Pinpoint the cell where the given text exists, returning its (x, y) midpoint coordinate. 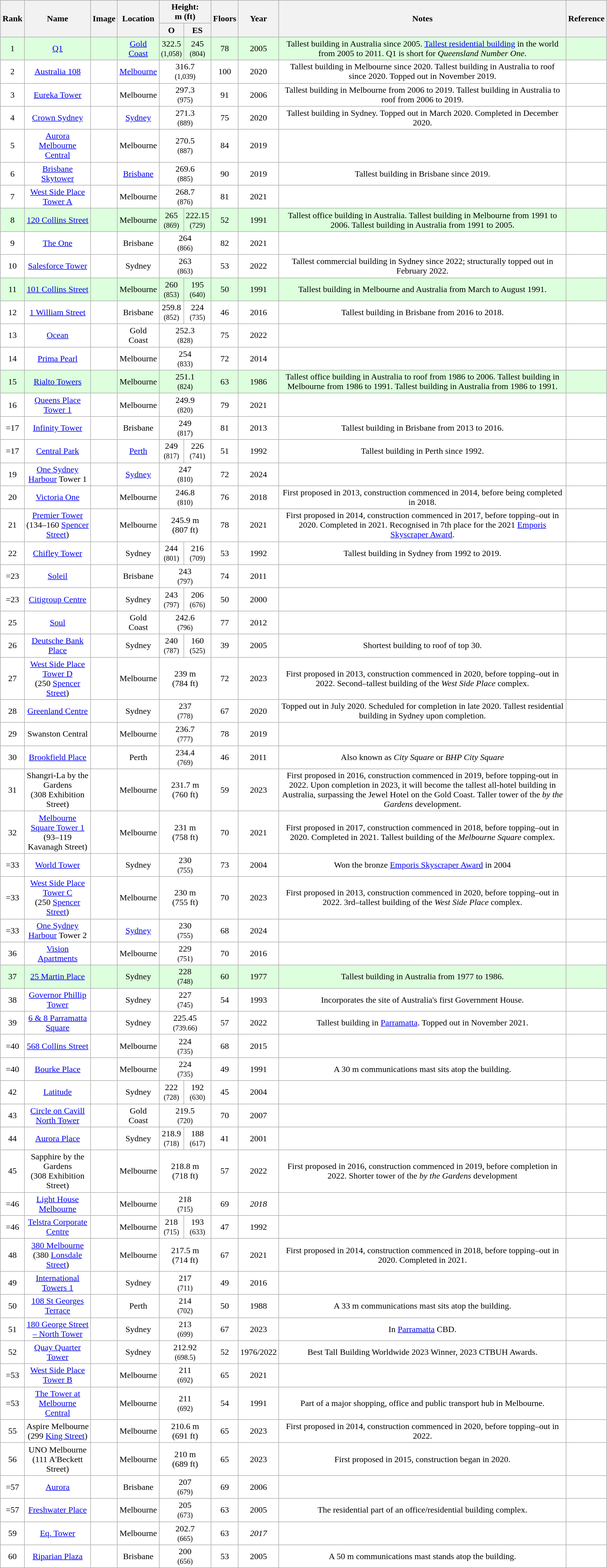
268.7(876) (185, 197)
Tallest building in Sydney from 1992 to 2019. (422, 553)
One Sydney Harbour Tower 2 (58, 930)
160(525) (198, 645)
Australia 108 (58, 72)
Telstra Corporate Centre (58, 1227)
Infinity Tower (58, 428)
91 (225, 95)
229(751) (185, 954)
Aurora Place (58, 1138)
World Tower (58, 865)
217.5 m(714 ft) (185, 1255)
20 (13, 497)
225.45(739.66) (185, 1023)
Premier Tower(134–160 Spencer Street) (58, 525)
14 (13, 359)
249.9(820) (185, 405)
42 (13, 1092)
269.6(885) (185, 173)
The Tower at Melbourne Central (58, 1403)
West Side Place Tower B (58, 1375)
Brisbane Skytower (58, 173)
44 (13, 1138)
1986 (258, 382)
231 m(758 ft) (185, 832)
West Side Place Tower A (58, 197)
Central Park (58, 451)
206(676) (198, 599)
240(787) (171, 645)
245.9 m(807 ft) (185, 525)
270.5(887) (185, 146)
228(748) (185, 976)
218.8 m(718 ft) (185, 1171)
Brookfield Place (58, 758)
55 (13, 1431)
Victoria One (58, 497)
Ocean (58, 335)
Notes (422, 18)
2 (13, 72)
Crown Sydney (58, 118)
25 (13, 623)
One Sydney Harbour Tower 1 (58, 474)
297.3(975) (185, 95)
210.6 m(691 ft) (185, 1431)
216(709) (198, 553)
74 (225, 576)
Tallest building in Sydney. Topped out in March 2020. Completed in December 2020. (422, 118)
Soleil (58, 576)
214(702) (185, 1306)
13 (13, 335)
120 Collins Street (58, 220)
205(673) (185, 1510)
32 (13, 832)
245(804) (198, 48)
9 (13, 243)
227(745) (185, 1000)
251.1(824) (185, 382)
Deutsche Bank Place (58, 645)
Height:m (ft) (185, 12)
200(656) (185, 1556)
Rank (13, 18)
2001 (258, 1138)
16 (13, 405)
2012 (258, 623)
101 Collins Street (58, 289)
First proposed in 2013, construction commenced in 2020, before topping–out in 2022. Second–tallest building of the West Side Place complex. (422, 679)
6 & 8 Parramatta Square (58, 1023)
Swanston Central (58, 734)
263(863) (185, 266)
2007 (258, 1115)
31 (13, 790)
244(801) (171, 553)
260(853) (171, 289)
195(640) (198, 289)
26 (13, 645)
Citigroup Centre (58, 599)
79 (225, 405)
36 (13, 954)
Aurora Melbourne Central (58, 146)
ES (198, 30)
Sapphire by the Gardens(308 Exhibition Street) (58, 1171)
226(741) (198, 451)
82 (225, 243)
41 (225, 1138)
247(810) (185, 474)
265(869) (171, 220)
3 (13, 95)
230 m(755 ft) (185, 898)
222.15(729) (198, 220)
A 50 m communications mast stands atop the building. (422, 1556)
322.5(1,058) (171, 48)
Tallest building in Melbourne since 2020. Tallest building in Australia to roof since 2020. Topped out in November 2019. (422, 72)
4 (13, 118)
271.3(889) (185, 118)
Tallest building in Brisbane since 2019. (422, 173)
234.4(769) (185, 758)
48 (13, 1255)
21 (13, 525)
Name (58, 18)
Tallest building in Parramatta. Topped out in November 2021. (422, 1023)
Won the bronze Emporis Skyscraper Award in 2004 (422, 865)
380 Melbourne(380 Lonsdale Street) (58, 1255)
1976/2022 (258, 1352)
7 (13, 197)
77 (225, 623)
218.9(718) (171, 1138)
First proposed in 2014, construction commenced in 2020, before topping–out in 2022. (422, 1431)
Queens Place Tower 1 (58, 405)
Location (138, 18)
Best Tall Building Worldwide 2023 Winner, 2023 CTBUH Awards. (422, 1352)
15 (13, 382)
30 (13, 758)
207(679) (185, 1487)
Soul (58, 623)
108 St Georges Terrace (58, 1306)
231.7 m(760 ft) (185, 790)
212.92(698.5) (185, 1352)
19 (13, 474)
In Parramatta CBD. (422, 1329)
First proposed in 2014, construction commenced in 2018, before topping–out in 2020. Completed in 2021. (422, 1255)
28 (13, 711)
1993 (258, 1000)
International Towers 1 (58, 1283)
First proposed in 2015, construction began in 2020. (422, 1459)
2013 (258, 428)
O (171, 30)
A 33 m communications mast sits atop the building. (422, 1306)
1977 (258, 976)
Year (258, 18)
25 Martin Place (58, 976)
11 (13, 289)
Shortest building to roof of top 30. (422, 645)
Eq. Tower (58, 1533)
12 (13, 313)
Latitude (58, 1092)
2017 (258, 1533)
10 (13, 266)
239 m(784 ft) (185, 679)
6 (13, 173)
Governor Phillip Tower (58, 1000)
1 (13, 48)
246.8(810) (185, 497)
188(617) (198, 1138)
The One (58, 243)
76 (225, 497)
236.7(777) (185, 734)
316.7(1,039) (185, 72)
Tallest office building in Australia. Tallest building in Melbourne from 1991 to 2006. Tallest building in Australia from 1991 to 2005. (422, 220)
56 (13, 1459)
Aspire Melbourne(299 King Street) (58, 1431)
29 (13, 734)
West Side Place Tower D(250 Spencer Street) (58, 679)
First proposed in 2013, construction commenced in 2014, before being completed in 2018. (422, 497)
Freshwater Place (58, 1510)
90 (225, 173)
Rialto Towers (58, 382)
Bourke Place (58, 1069)
222(728) (171, 1092)
254(833) (185, 359)
47 (225, 1227)
Riparian Plaza (58, 1556)
Also known as City Square or BHP City Square (422, 758)
Tallest building in Perth since 1992. (422, 451)
2014 (258, 359)
259.8(852) (171, 313)
Salesforce Tower (58, 266)
Eureka Tower (58, 95)
73 (225, 865)
Floors (225, 18)
Prima Pearl (58, 359)
237(778) (185, 711)
Tallest building in Australia from 1977 to 1986. (422, 976)
8 (13, 220)
Chifley Tower (58, 553)
First proposed in 2016, construction commenced in 2019, before completion in 2022. Shorter tower of the by the Gardens development (422, 1171)
Image (104, 18)
Part of a major shopping, office and public transport hub in Melbourne. (422, 1403)
Reference (586, 18)
100 (225, 72)
Q1 (58, 48)
192(630) (198, 1092)
Greenland Centre (58, 711)
38 (13, 1000)
1 William Street (58, 313)
Topped out in July 2020. Scheduled for completion in late 2020. Tallest residential building in Sydney upon completion. (422, 711)
Tallest building in Melbourne and Australia from March to August 1991. (422, 289)
210 m(689 ft) (185, 1459)
242.6(796) (185, 623)
202.7(665) (185, 1533)
219.5(720) (185, 1115)
84 (225, 146)
Aurora (58, 1487)
Melbourne Square Tower 1(93–119 Kavanagh Street) (58, 832)
Tallest building in Melbourne from 2006 to 2019. Tallest building in Australia to roof from 2006 to 2019. (422, 95)
Tallest building in Brisbane from 2013 to 2016. (422, 428)
27 (13, 679)
2015 (258, 1046)
UNO Melbourne(111 A'Beckett Street) (58, 1459)
193(633) (198, 1227)
213(699) (185, 1329)
43 (13, 1115)
Quay Quarter Tower (58, 1352)
252.3(828) (185, 335)
West Side Place Tower C(250 Spencer Street) (58, 898)
180 George Street – North Tower (58, 1329)
2000 (258, 599)
264(866) (185, 243)
Tallest commercial building in Sydney since 2022; structurally topped out in February 2022. (422, 266)
Circle on Cavill North Tower (58, 1115)
Shangri-La by the Gardens(308 Exhibition Street) (58, 790)
37 (13, 976)
Incorporates the site of Australia's first Government House. (422, 1000)
Vision Apartments (58, 954)
First proposed in 2013, construction commenced in 2020, before topping–out in 2022. 3rd–tallest building of the West Side Place complex. (422, 898)
568 Collins Street (58, 1046)
Tallest building in Brisbane from 2016 to 2018. (422, 313)
217(711) (185, 1283)
The residential part of an office/residential building complex. (422, 1510)
Tallest building in Australia since 2005. Tallest residential building in the world from 2005 to 2011. Q1 is short for Queensland Number One. (422, 48)
1988 (258, 1306)
Light House Melbourne (58, 1204)
22 (13, 553)
A 30 m communications mast sits atop the building. (422, 1069)
5 (13, 146)
